Locate the cell with the specified text and output its (x, y) center coordinate. 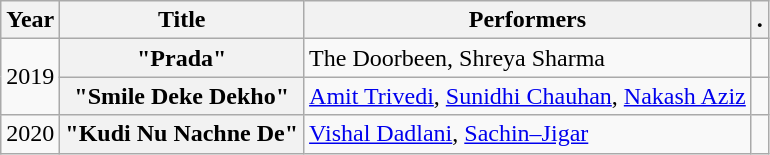
. (760, 20)
Performers (528, 20)
"Smile Deke Dekho" (182, 96)
"Prada" (182, 58)
2020 (30, 134)
Amit Trivedi, Sunidhi Chauhan, Nakash Aziz (528, 96)
"Kudi Nu Nachne De" (182, 134)
Vishal Dadlani, Sachin–Jigar (528, 134)
Year (30, 20)
2019 (30, 77)
Title (182, 20)
The Doorbeen, Shreya Sharma (528, 58)
